Capture the cell that displays the provided text and extract its (X, Y) central coordinate. 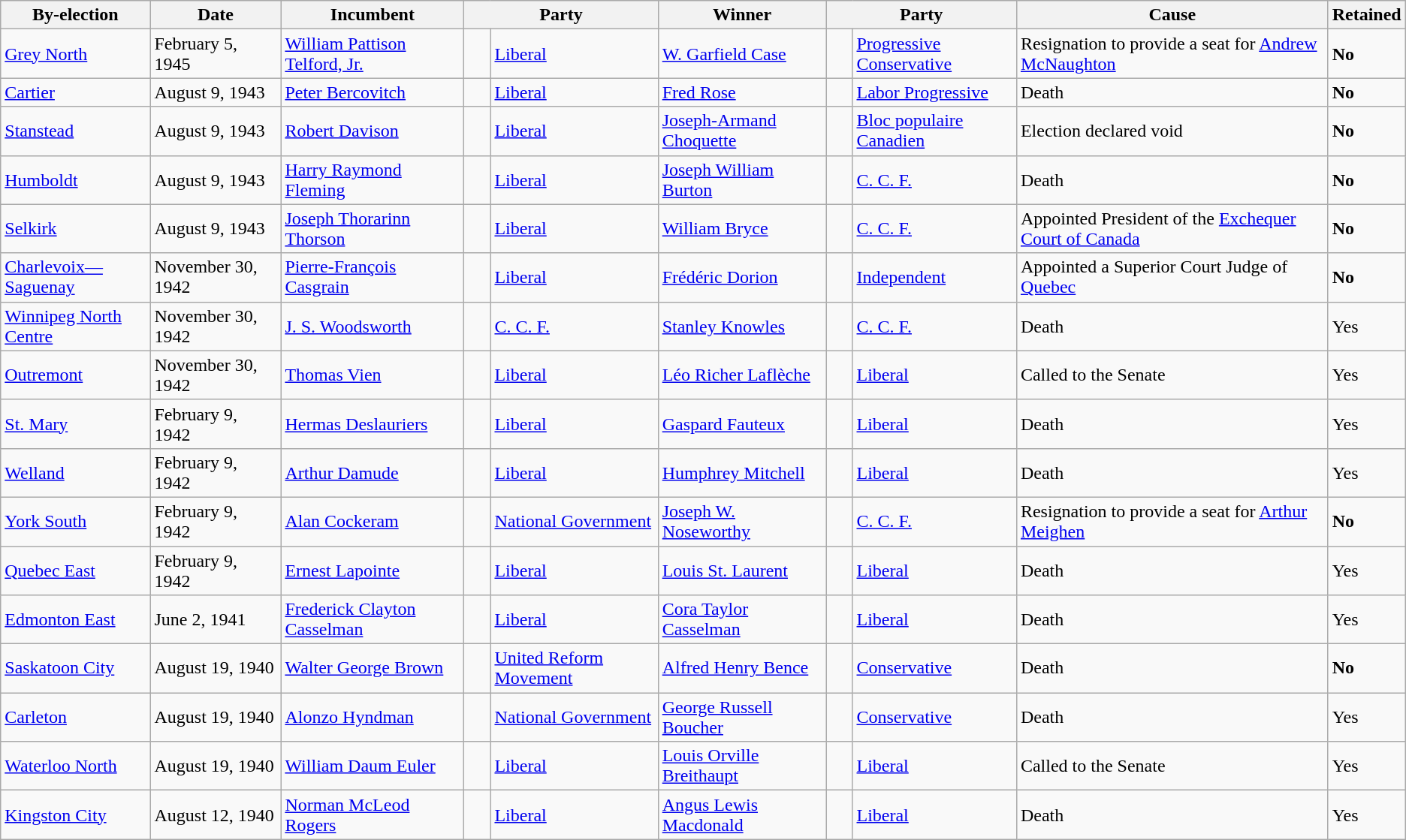
Resignation to provide a seat for Andrew McNaughton (1172, 54)
George Russell Boucher (742, 718)
W. Garfield Case (742, 54)
Arthur Damude (373, 473)
Frederick Clayton Casselman (373, 620)
Carleton (75, 718)
Walter George Brown (373, 668)
Labor Progressive (934, 92)
Louis Orville Breithaupt (742, 766)
Frédéric Dorion (742, 278)
York South (75, 521)
Alfred Henry Bence (742, 668)
Gaspard Fauteux (742, 423)
February 5, 1945 (216, 54)
Louis St. Laurent (742, 571)
Winner (742, 15)
Stanstead (75, 131)
Kingston City (75, 815)
Humboldt (75, 180)
Alonzo Hyndman (373, 718)
Bloc populaire Canadien (934, 131)
June 2, 1941 (216, 620)
Appointed President of the Exchequer Court of Canada (1172, 228)
William Pattison Telford, Jr. (373, 54)
Pierre-François Casgrain (373, 278)
By-election (75, 15)
Resignation to provide a seat for Arthur Meighen (1172, 521)
Election declared void (1172, 131)
Waterloo North (75, 766)
Stanley Knowles (742, 326)
Date (216, 15)
Cora Taylor Casselman (742, 620)
Cause (1172, 15)
Joseph Thorarinn Thorson (373, 228)
Thomas Vien (373, 375)
Joseph W. Noseworthy (742, 521)
Peter Bercovitch (373, 92)
St. Mary (75, 423)
Independent (934, 278)
Edmonton East (75, 620)
Joseph-Armand Choquette (742, 131)
Quebec East (75, 571)
Robert Davison (373, 131)
Charlevoix—Saguenay (75, 278)
Angus Lewis Macdonald (742, 815)
Harry Raymond Fleming (373, 180)
Selkirk (75, 228)
Cartier (75, 92)
August 12, 1940 (216, 815)
Léo Richer Laflèche (742, 375)
Humphrey Mitchell (742, 473)
Fred Rose (742, 92)
William Daum Euler (373, 766)
Appointed a Superior Court Judge of Quebec (1172, 278)
Progressive Conservative (934, 54)
Alan Cockeram (373, 521)
Winnipeg North Centre (75, 326)
J. S. Woodsworth (373, 326)
Welland (75, 473)
Saskatoon City (75, 668)
Grey North (75, 54)
United Reform Movement (574, 668)
Outremont (75, 375)
William Bryce (742, 228)
Ernest Lapointe (373, 571)
Norman McLeod Rogers (373, 815)
Joseph William Burton (742, 180)
Retained (1367, 15)
Hermas Deslauriers (373, 423)
Incumbent (373, 15)
